Extract the [X, Y] coordinate from the center of the cell holding the provided text.  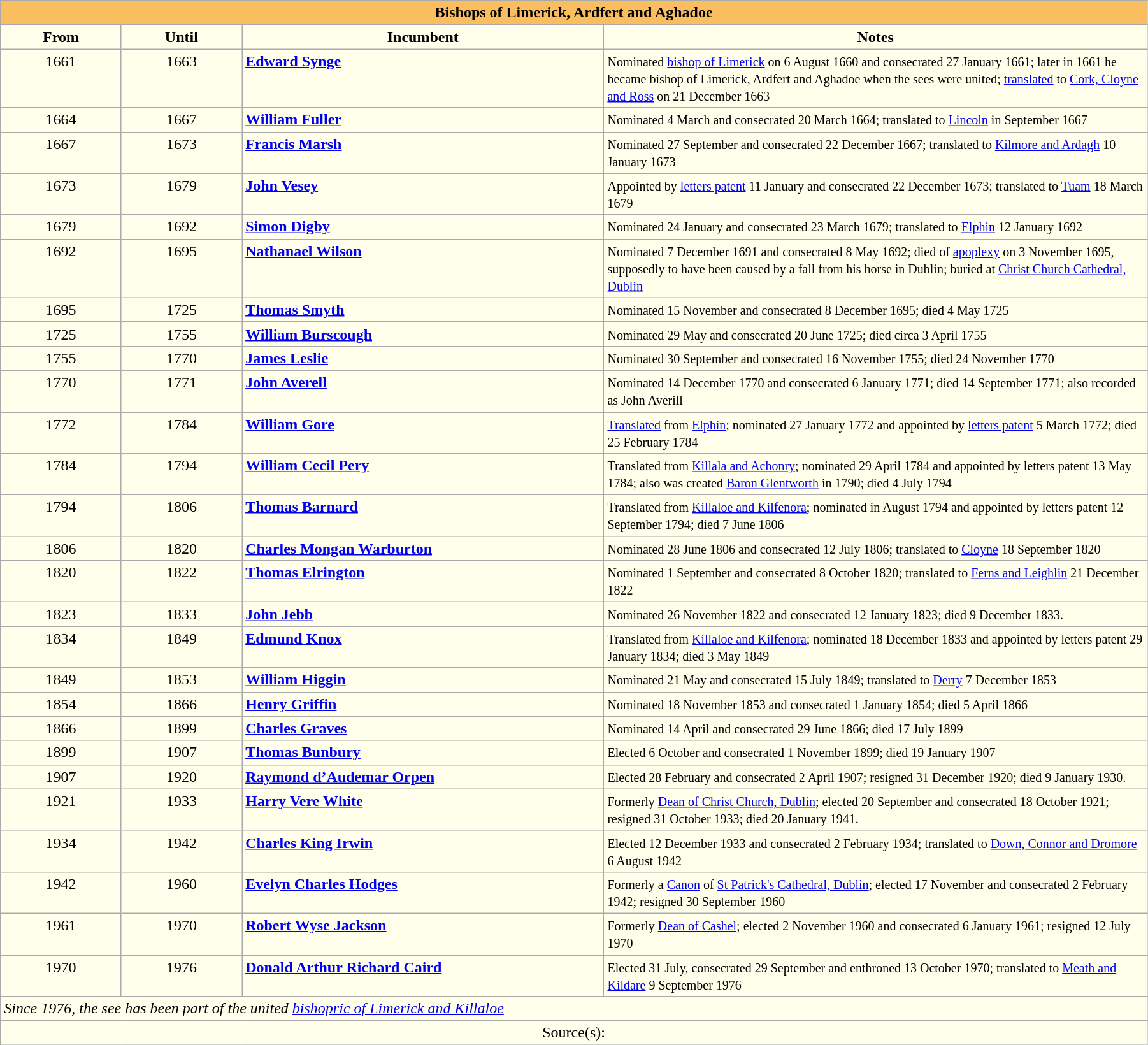
1771 [181, 391]
Nominated 4 March and consecrated 20 March 1664; translated to Lincoln in September 1667 [875, 120]
Nominated 21 May and consecrated 15 July 1849; translated to Derry 7 December 1853 [875, 680]
Nominated 26 November 1822 and consecrated 12 January 1823; died 9 December 1833. [875, 614]
Source(s): [574, 1033]
1833 [181, 614]
William Fuller [423, 120]
Thomas Elrington [423, 581]
1664 [61, 120]
Elected 6 October and consecrated 1 November 1899; died 19 January 1907 [875, 753]
Formerly Dean of Cashel; elected 2 November 1960 and consecrated 6 January 1961; resigned 12 July 1970 [875, 934]
1854 [61, 704]
Charles Mongan Warburton [423, 549]
Edmund Knox [423, 647]
William Burscough [423, 334]
Translated from Elphin; nominated 27 January 1772 and appointed by letters patent 5 March 1772; died 25 February 1784 [875, 432]
Donald Arthur Richard Caird [423, 975]
Formerly Dean of Christ Church, Dublin; elected 20 September and consecrated 18 October 1921; resigned 31 October 1933; died 20 January 1941. [875, 809]
Since 1976, the see has been part of the united bishopric of Limerick and Killaloe [574, 1009]
John Averell [423, 391]
1960 [181, 892]
Nominated 1 September and consecrated 8 October 1820; translated to Ferns and Leighlin 21 December 1822 [875, 581]
Charles Graves [423, 728]
1961 [61, 934]
Harry Vere White [423, 809]
1772 [61, 432]
From [61, 37]
Formerly a Canon of St Patrick's Cathedral, Dublin; elected 17 November and consecrated 2 February 1942; resigned 30 September 1960 [875, 892]
John Vesey [423, 194]
Elected 12 December 1933 and consecrated 2 February 1934; translated to Down, Connor and Dromore 6 August 1942 [875, 851]
James Leslie [423, 358]
Henry Griffin [423, 704]
William Cecil Pery [423, 474]
Incumbent [423, 37]
Appointed by letters patent 11 January and consecrated 22 December 1673; translated to Tuam 18 March 1679 [875, 194]
Nominated 24 January and consecrated 23 March 1679; translated to Elphin 12 January 1692 [875, 227]
Translated from Killaloe and Kilfenora; nominated 18 December 1833 and appointed by letters patent 29 January 1834; died 3 May 1849 [875, 647]
1661 [61, 78]
Nominated 14 April and consecrated 29 June 1866; died 17 July 1899 [875, 728]
Nominated 27 September and consecrated 22 December 1667; translated to Kilmore and Ardagh 10 January 1673 [875, 153]
Robert Wyse Jackson [423, 934]
1822 [181, 581]
William Gore [423, 432]
Notes [875, 37]
Nominated 30 September and consecrated 16 November 1755; died 24 November 1770 [875, 358]
Nominated 15 November and consecrated 8 December 1695; died 4 May 1725 [875, 310]
1933 [181, 809]
Bishops of Limerick, Ardfert and Aghadoe [574, 13]
1663 [181, 78]
Raymond d’Audemar Orpen [423, 777]
1853 [181, 680]
1934 [61, 851]
Elected 28 February and consecrated 2 April 1907; resigned 31 December 1920; died 9 January 1930. [875, 777]
Thomas Barnard [423, 516]
1921 [61, 809]
Thomas Smyth [423, 310]
Nominated 28 June 1806 and consecrated 12 July 1806; translated to Cloyne 18 September 1820 [875, 549]
Elected 31 July, consecrated 29 September and enthroned 13 October 1970; translated to Meath and Kildare 9 September 1976 [875, 975]
Charles King Irwin [423, 851]
Nominated 14 December 1770 and consecrated 6 January 1771; died 14 September 1771; also recorded as John Averill [875, 391]
Nathanael Wilson [423, 268]
Translated from Killaloe and Kilfenora; nominated in August 1794 and appointed by letters patent 12 September 1794; died 7 June 1806 [875, 516]
1920 [181, 777]
Francis Marsh [423, 153]
Nominated 18 November 1853 and consecrated 1 January 1854; died 5 April 1866 [875, 704]
1976 [181, 975]
Nominated 29 May and consecrated 20 June 1725; died circa 3 April 1755 [875, 334]
John Jebb [423, 614]
1823 [61, 614]
Edward Synge [423, 78]
William Higgin [423, 680]
Until [181, 37]
1834 [61, 647]
Thomas Bunbury [423, 753]
Evelyn Charles Hodges [423, 892]
Simon Digby [423, 227]
